Determine the [X, Y] coordinate at the center of the cell enclosing the given text.  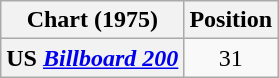
Position [231, 20]
31 [231, 58]
Chart (1975) [92, 20]
US Billboard 200 [92, 58]
